Capture the cell that displays the provided text and extract its (x, y) central coordinate. 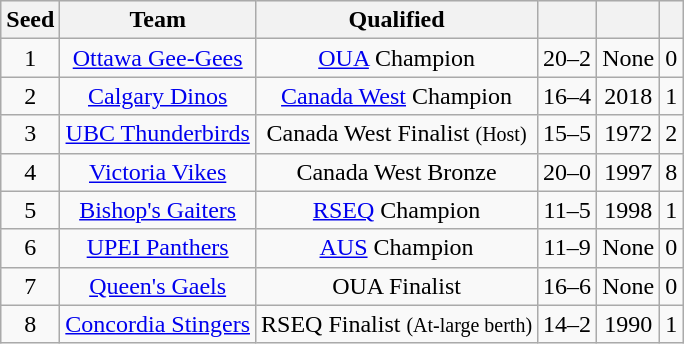
RSEQ Finalist (At-large berth) (397, 324)
Queen's Gaels (158, 286)
UPEI Panthers (158, 248)
Ottawa Gee-Gees (158, 58)
RSEQ Champion (397, 210)
16–4 (568, 96)
Seed (30, 20)
Canada West Champion (397, 96)
1972 (628, 134)
6 (30, 248)
OUA Finalist (397, 286)
1998 (628, 210)
14–2 (568, 324)
Team (158, 20)
AUS Champion (397, 248)
1997 (628, 172)
20–2 (568, 58)
Bishop's Gaiters (158, 210)
Calgary Dinos (158, 96)
11–9 (568, 248)
16–6 (568, 286)
Concordia Stingers (158, 324)
7 (30, 286)
Canada West Bronze (397, 172)
UBC Thunderbirds (158, 134)
20–0 (568, 172)
11–5 (568, 210)
4 (30, 172)
OUA Champion (397, 58)
Qualified (397, 20)
5 (30, 210)
15–5 (568, 134)
2018 (628, 96)
Canada West Finalist (Host) (397, 134)
3 (30, 134)
Victoria Vikes (158, 172)
1990 (628, 324)
